Find where the given text appears and provide that cell's center as [x, y] coordinate. 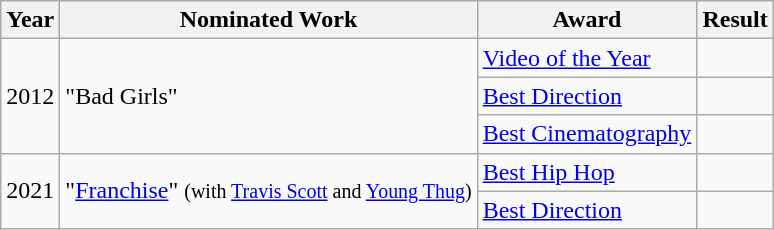
Year [30, 20]
Award [587, 20]
"Franchise" (with Travis Scott and Young Thug) [268, 191]
Best Cinematography [587, 134]
Nominated Work [268, 20]
2021 [30, 191]
Best Hip Hop [587, 172]
Video of the Year [587, 58]
"Bad Girls" [268, 96]
2012 [30, 96]
Result [735, 20]
